Detect which cell encompasses the target text, then output its (X, Y) center coordinate. 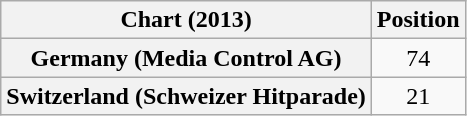
Switzerland (Schweizer Hitparade) (186, 96)
Chart (2013) (186, 20)
21 (418, 96)
Position (418, 20)
Germany (Media Control AG) (186, 58)
74 (418, 58)
